Identify which cell holds the provided text, then report its (X, Y) central coordinate. 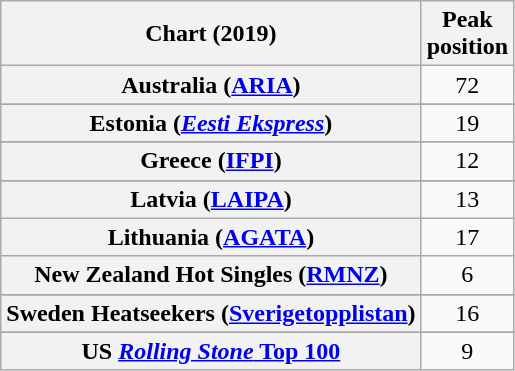
9 (467, 351)
Peakposition (467, 34)
Greece (IFPI) (211, 161)
17 (467, 237)
Chart (2019) (211, 34)
Lithuania (AGATA) (211, 237)
19 (467, 123)
Estonia (Eesti Ekspress) (211, 123)
72 (467, 85)
16 (467, 313)
Sweden Heatseekers (Sverigetopplistan) (211, 313)
New Zealand Hot Singles (RMNZ) (211, 275)
Australia (ARIA) (211, 85)
Latvia (LAIPA) (211, 199)
13 (467, 199)
12 (467, 161)
US Rolling Stone Top 100 (211, 351)
6 (467, 275)
